For the text-containing cell, return its midpoint in (x, y) coordinate format. 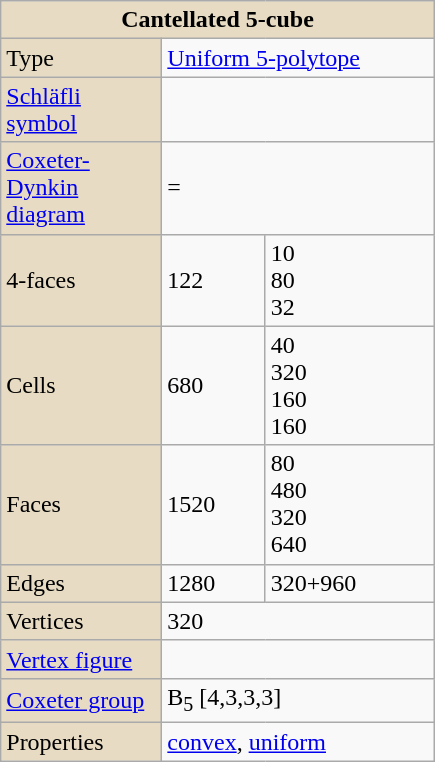
Coxeter group (82, 700)
Vertex figure (82, 659)
Edges (82, 583)
Faces (82, 504)
Cells (82, 386)
1280 (214, 583)
80 480 320 640 (350, 504)
Type (82, 58)
Cantellated 5-cube (218, 20)
Uniform 5-polytope (298, 58)
320+960 (350, 583)
B5 [4,3,3,3] (298, 700)
680 (214, 386)
Schläfli symbol (82, 110)
Properties (82, 742)
Vertices (82, 621)
4-faces (82, 280)
= (298, 188)
convex, uniform (298, 742)
320 (298, 621)
40 320 160 160 (350, 386)
10 80 32 (350, 280)
Coxeter-Dynkin diagram (82, 188)
122 (214, 280)
1520 (214, 504)
